Return (X, Y) of the center of cell containing provided text 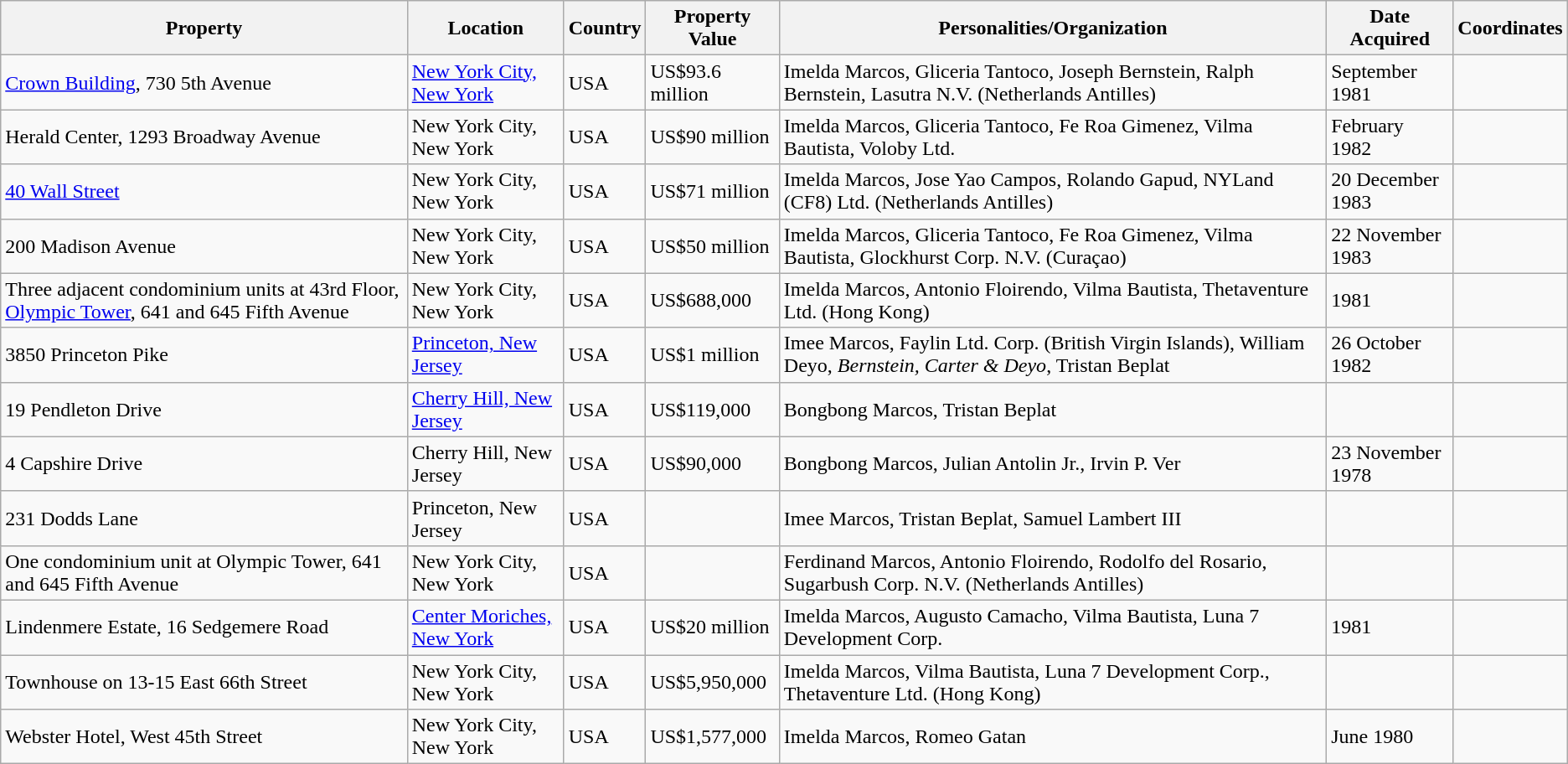
20 December 1983 (1390, 191)
September 1981 (1390, 82)
US$119,000 (712, 409)
US$93.6 million (712, 82)
Imee Marcos, Tristan Beplat, Samuel Lambert III (1052, 518)
Three adjacent condominium units at 43rd Floor, Olympic Tower, 641 and 645 Fifth Avenue (204, 300)
Country (605, 28)
4 Capshire Drive (204, 464)
Herald Center, 1293 Broadway Avenue (204, 137)
Location (486, 28)
Property Value (712, 28)
Townhouse on 13-15 East 66th Street (204, 682)
June 1980 (1390, 737)
US$5,950,000 (712, 682)
Imelda Marcos, Vilma Bautista, Luna 7 Development Corp., Thetaventure Ltd. (Hong Kong) (1052, 682)
Center Moriches, New York (486, 627)
Ferdinand Marcos, Antonio Floirendo, Rodolfo del Rosario, Sugarbush Corp. N.V. (Netherlands Antilles) (1052, 573)
US$90 million (712, 137)
Imelda Marcos, Augusto Camacho, Vilma Bautista, Luna 7 Development Corp. (1052, 627)
Imelda Marcos, Gliceria Tantoco, Fe Roa Gimenez, Vilma Bautista, Voloby Ltd. (1052, 137)
US$90,000 (712, 464)
Lindenmere Estate, 16 Sedgemere Road (204, 627)
Date Acquired (1390, 28)
Imelda Marcos, Romeo Gatan (1052, 737)
US$1 million (712, 355)
200 Madison Avenue (204, 246)
Bongbong Marcos, Julian Antolin Jr., Irvin P. Ver (1052, 464)
Imelda Marcos, Gliceria Tantoco, Fe Roa Gimenez, Vilma Bautista, Glockhurst Corp. N.V. (Curaçao) (1052, 246)
Imelda Marcos, Antonio Floirendo, Vilma Bautista, Thetaventure Ltd. (Hong Kong) (1052, 300)
US$71 million (712, 191)
Imelda Marcos, Jose Yao Campos, Rolando Gapud, NYLand (CF8) Ltd. (Netherlands Antilles) (1052, 191)
19 Pendleton Drive (204, 409)
Property (204, 28)
February 1982 (1390, 137)
US$1,577,000 (712, 737)
One condominium unit at Olympic Tower, 641 and 645 Fifth Avenue (204, 573)
Imee Marcos, Faylin Ltd. Corp. (British Virgin Islands), William Deyo, Bernstein, Carter & Deyo, Tristan Beplat (1052, 355)
40 Wall Street (204, 191)
Webster Hotel, West 45th Street (204, 737)
Crown Building, 730 5th Avenue (204, 82)
3850 Princeton Pike (204, 355)
22 November 1983 (1390, 246)
23 November 1978 (1390, 464)
US$688,000 (712, 300)
Bongbong Marcos, Tristan Beplat (1052, 409)
26 October 1982 (1390, 355)
US$50 million (712, 246)
231 Dodds Lane (204, 518)
Coordinates (1510, 28)
Personalities/Organization (1052, 28)
Imelda Marcos, Gliceria Tantoco, Joseph Bernstein, Ralph Bernstein, Lasutra N.V. (Netherlands Antilles) (1052, 82)
US$20 million (712, 627)
